Detect which cell encompasses the target text, then output its [X, Y] center coordinate. 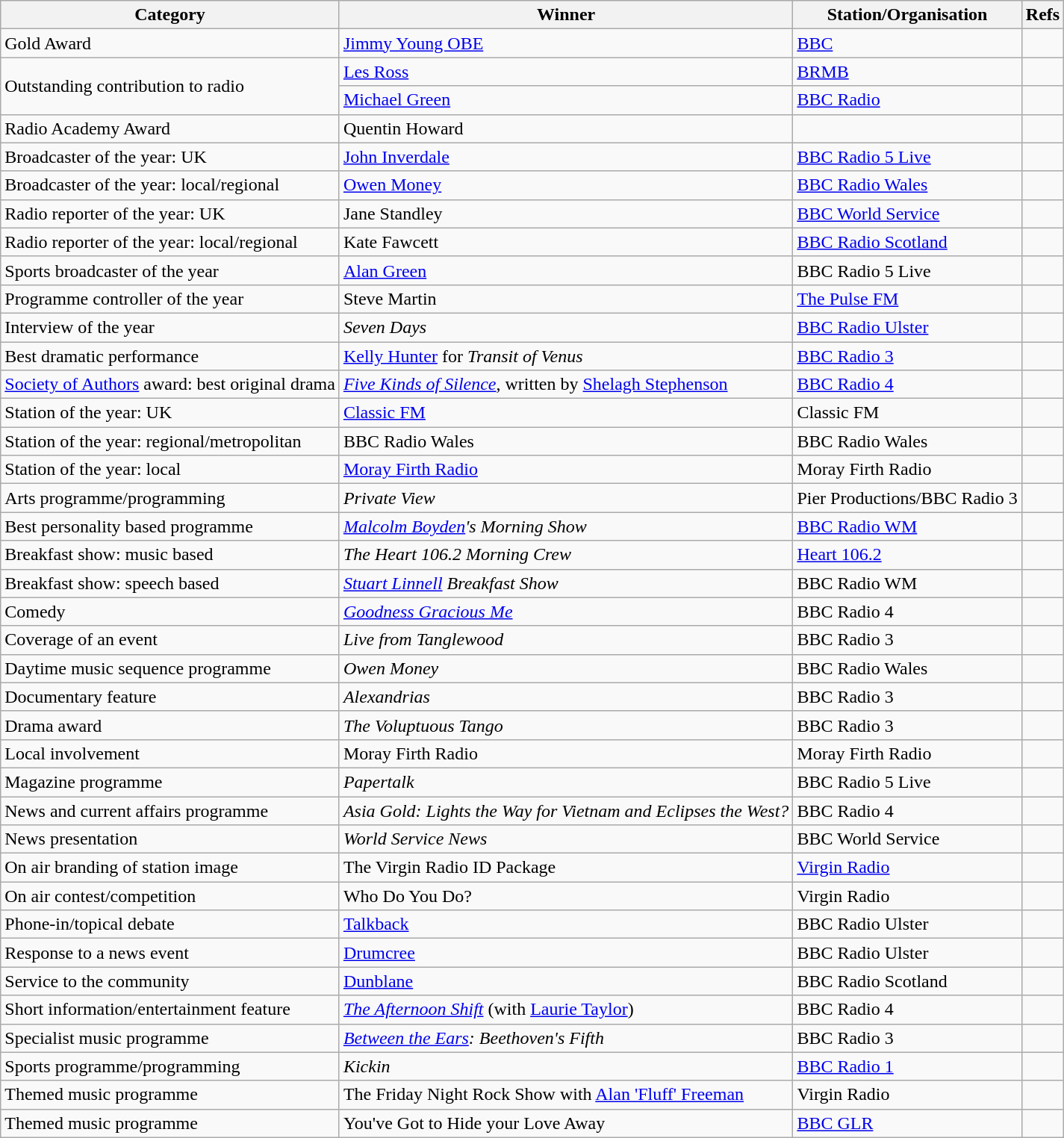
Documentary feature [170, 697]
Who Do You Do? [566, 896]
Breakfast show: speech based [170, 583]
Best dramatic performance [170, 356]
Dunblane [566, 981]
Radio reporter of the year: UK [170, 214]
Local involvement [170, 753]
Coverage of an event [170, 640]
Station of the year: local [170, 470]
Station of the year: regional/metropolitan [170, 441]
Outstanding contribution to radio [170, 86]
The Pulse FM [907, 299]
BBC Radio [907, 100]
Winner [566, 15]
John Inverdale [566, 157]
Refs [1042, 15]
Category [170, 15]
You've Got to Hide your Love Away [566, 1123]
The Virgin Radio ID Package [566, 868]
Breakfast show: music based [170, 555]
Broadcaster of the year: local/regional [170, 185]
The Voluptuous Tango [566, 725]
Station of the year: UK [170, 413]
BBC GLR [907, 1123]
Papertalk [566, 782]
News and current affairs programme [170, 810]
Malcolm Boyden's Morning Show [566, 526]
Asia Gold: Lights the Way for Vietnam and Eclipses the West? [566, 810]
The Heart 106.2 Morning Crew [566, 555]
Jane Standley [566, 214]
Response to a news event [170, 953]
Jimmy Young OBE [566, 43]
Comedy [170, 612]
Interview of the year [170, 327]
Five Kinds of Silence, written by Shelagh Stephenson [566, 385]
Private View [566, 498]
Kickin [566, 1066]
BBC [907, 43]
BBC Radio 1 [907, 1066]
Sports programme/programming [170, 1066]
Alan Green [566, 270]
Drumcree [566, 953]
Michael Green [566, 100]
Kate Fawcett [566, 242]
Goodness Gracious Me [566, 612]
Daytime music sequence programme [170, 668]
On air contest/competition [170, 896]
News presentation [170, 839]
Stuart Linnell Breakfast Show [566, 583]
The Afternoon Shift (with Laurie Taylor) [566, 1010]
Talkback [566, 924]
Alexandrias [566, 697]
Arts programme/programming [170, 498]
Best personality based programme [170, 526]
Magazine programme [170, 782]
Programme controller of the year [170, 299]
Short information/entertainment feature [170, 1010]
Radio reporter of the year: local/regional [170, 242]
Specialist music programme [170, 1038]
Broadcaster of the year: UK [170, 157]
Seven Days [566, 327]
Service to the community [170, 981]
Society of Authors award: best original drama [170, 385]
Drama award [170, 725]
On air branding of station image [170, 868]
Sports broadcaster of the year [170, 270]
The Friday Night Rock Show with Alan 'Fluff' Freeman [566, 1095]
Les Ross [566, 72]
Heart 106.2 [907, 555]
Kelly Hunter for Transit of Venus [566, 356]
Quentin Howard [566, 128]
BRMB [907, 72]
Station/Organisation [907, 15]
World Service News [566, 839]
Steve Martin [566, 299]
Gold Award [170, 43]
Between the Ears: Beethoven's Fifth [566, 1038]
Phone-in/topical debate [170, 924]
Pier Productions/BBC Radio 3 [907, 498]
Live from Tanglewood [566, 640]
Radio Academy Award [170, 128]
